For the text-containing cell, return its midpoint in (x, y) coordinate format. 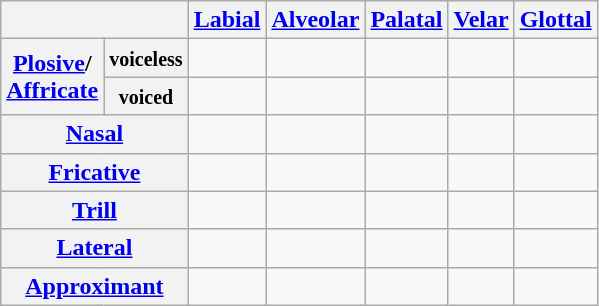
voiceless (146, 58)
Velar (481, 20)
Approximant (94, 286)
Alveolar (316, 20)
Plosive/Affricate (52, 77)
Nasal (94, 134)
Glottal (556, 20)
Labial (227, 20)
Trill (94, 210)
Palatal (406, 20)
voiced (146, 96)
Lateral (94, 248)
Fricative (94, 172)
